Find where the given text appears and provide that cell's center as [x, y] coordinate. 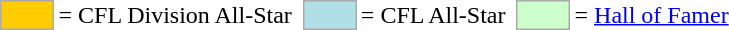
= CFL Division All-Star [175, 15]
= CFL All-Star [433, 15]
